Detect which cell encompasses the target text, then output its (X, Y) center coordinate. 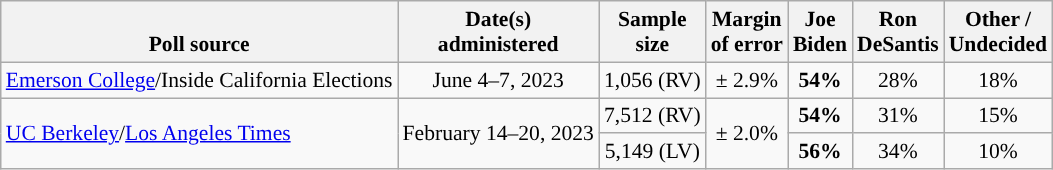
5,149 (LV) (652, 152)
February 14–20, 2023 (498, 134)
28% (898, 80)
RonDeSantis (898, 32)
1,056 (RV) (652, 80)
Date(s)administered (498, 32)
10% (998, 152)
UC Berkeley/Los Angeles Times (200, 134)
Samplesize (652, 32)
31% (898, 116)
56% (820, 152)
Other /Undecided (998, 32)
18% (998, 80)
34% (898, 152)
JoeBiden (820, 32)
± 2.0% (747, 134)
7,512 (RV) (652, 116)
Emerson College/Inside California Elections (200, 80)
Poll source (200, 32)
± 2.9% (747, 80)
15% (998, 116)
Marginof error (747, 32)
June 4–7, 2023 (498, 80)
